Scan for the cell matching the given text and deliver its (X, Y) coordinate at center. 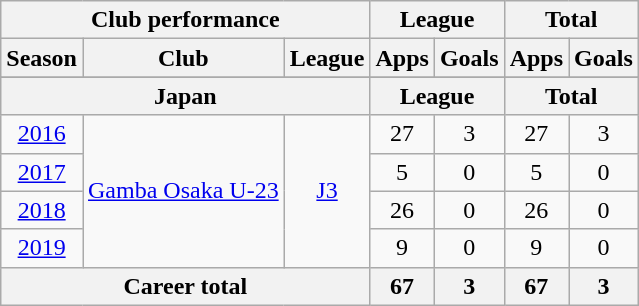
2016 (42, 134)
Club (183, 58)
J3 (327, 191)
Club performance (186, 20)
2018 (42, 210)
Season (42, 58)
Japan (186, 96)
2017 (42, 172)
Career total (186, 286)
Gamba Osaka U-23 (183, 191)
2019 (42, 248)
